From the cell containing the given text, extract its center point as [X, Y] coordinate. 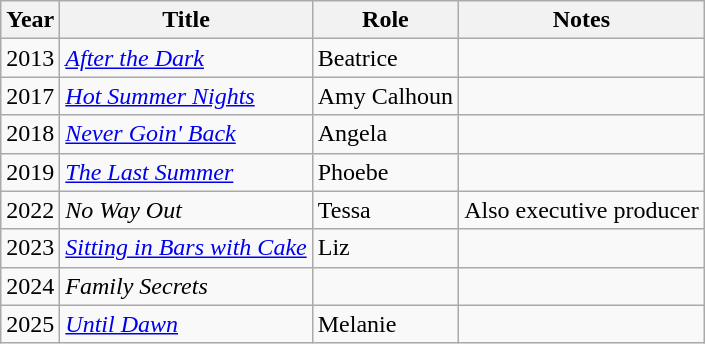
After the Dark [186, 58]
Amy Calhoun [385, 96]
No Way Out [186, 210]
Sitting in Bars with Cake [186, 248]
Notes [582, 20]
Phoebe [385, 172]
Tessa [385, 210]
Title [186, 20]
Never Goin' Back [186, 134]
Hot Summer Nights [186, 96]
2024 [30, 286]
Beatrice [385, 58]
2022 [30, 210]
Family Secrets [186, 286]
Melanie [385, 324]
2018 [30, 134]
2017 [30, 96]
Role [385, 20]
Liz [385, 248]
Angela [385, 134]
Year [30, 20]
Until Dawn [186, 324]
2013 [30, 58]
2019 [30, 172]
The Last Summer [186, 172]
2025 [30, 324]
Also executive producer [582, 210]
2023 [30, 248]
